Scan for the cell matching the given text and deliver its (X, Y) coordinate at center. 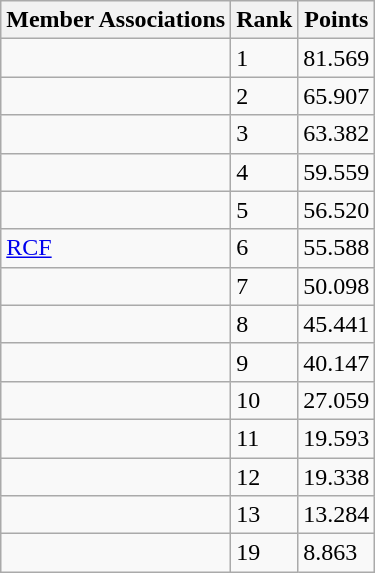
1 (264, 58)
19 (264, 553)
81.569 (336, 58)
Member Associations (116, 20)
9 (264, 362)
13.284 (336, 515)
56.520 (336, 210)
8.863 (336, 553)
12 (264, 477)
2 (264, 96)
65.907 (336, 96)
13 (264, 515)
RCF (116, 248)
8 (264, 324)
50.098 (336, 286)
4 (264, 172)
19.338 (336, 477)
Rank (264, 20)
45.441 (336, 324)
55.588 (336, 248)
11 (264, 438)
6 (264, 248)
63.382 (336, 134)
19.593 (336, 438)
10 (264, 400)
27.059 (336, 400)
5 (264, 210)
3 (264, 134)
7 (264, 286)
40.147 (336, 362)
59.559 (336, 172)
Points (336, 20)
